Detect which cell encompasses the target text, then output its [x, y] center coordinate. 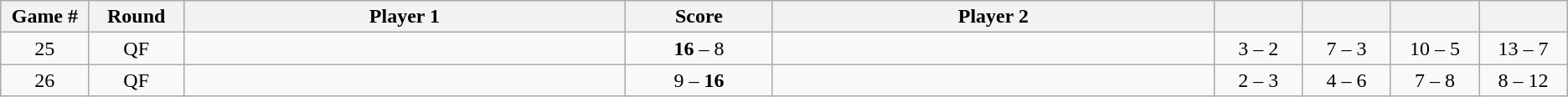
Player 2 [993, 17]
8 – 12 [1524, 80]
2 – 3 [1258, 80]
13 – 7 [1524, 48]
10 – 5 [1434, 48]
4 – 6 [1347, 80]
26 [45, 80]
7 – 3 [1347, 48]
Player 1 [404, 17]
Game # [45, 17]
16 – 8 [699, 48]
Score [699, 17]
25 [45, 48]
3 – 2 [1258, 48]
7 – 8 [1434, 80]
9 – 16 [699, 80]
Round [136, 17]
